Output the (X, Y) coordinate of the center of the cell containing the given text.  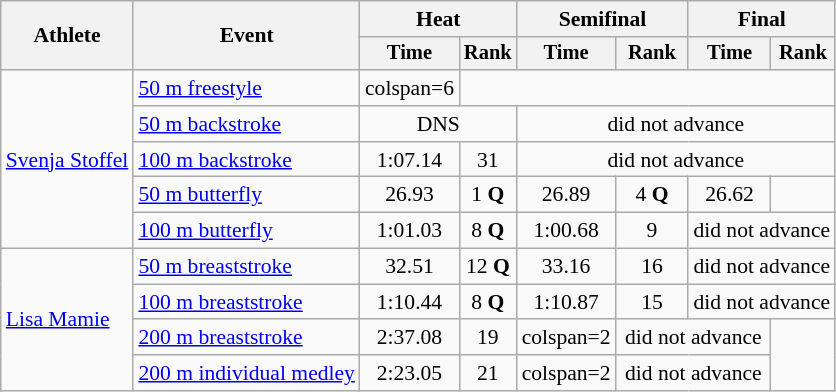
26.89 (566, 195)
50 m butterfly (246, 195)
2:23.05 (410, 373)
50 m freestyle (246, 88)
DNS (438, 124)
Semifinal (603, 19)
21 (488, 373)
Lisa Mamie (68, 320)
32.51 (410, 267)
16 (652, 267)
1:10.44 (410, 302)
1:01.03 (410, 231)
15 (652, 302)
12 Q (488, 267)
1:10.87 (566, 302)
1:00.68 (566, 231)
100 m backstroke (246, 160)
2:37.08 (410, 338)
4 Q (652, 195)
50 m backstroke (246, 124)
Event (246, 36)
31 (488, 160)
100 m butterfly (246, 231)
200 m breaststroke (246, 338)
19 (488, 338)
Svenja Stoffel (68, 159)
Final (762, 19)
colspan=6 (410, 88)
1 Q (488, 195)
26.93 (410, 195)
Athlete (68, 36)
33.16 (566, 267)
50 m breaststroke (246, 267)
200 m individual medley (246, 373)
1:07.14 (410, 160)
9 (652, 231)
100 m breaststroke (246, 302)
Heat (438, 19)
26.62 (730, 195)
